Search for the cell housing the specified text and yield its [X, Y] center coordinate. 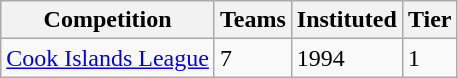
Cook Islands League [108, 58]
Competition [108, 20]
Teams [252, 20]
Tier [430, 20]
1994 [346, 58]
7 [252, 58]
1 [430, 58]
Instituted [346, 20]
